Identify which cell holds the provided text, then report its (x, y) central coordinate. 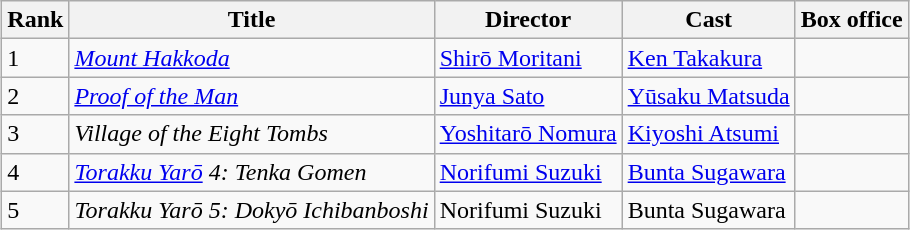
5 (36, 210)
3 (36, 134)
2 (36, 96)
Box office (852, 20)
Torakku Yarō 5: Dokyō Ichibanboshi (252, 210)
Village of the Eight Tombs (252, 134)
Yoshitarō Nomura (528, 134)
Ken Takakura (708, 58)
Yūsaku Matsuda (708, 96)
Cast (708, 20)
Proof of the Man (252, 96)
Shirō Moritani (528, 58)
Mount Hakkoda (252, 58)
Rank (36, 20)
4 (36, 172)
Director (528, 20)
Torakku Yarō 4: Tenka Gomen (252, 172)
Junya Sato (528, 96)
Kiyoshi Atsumi (708, 134)
Title (252, 20)
1 (36, 58)
